Identify which cell holds the provided text, then report its (X, Y) central coordinate. 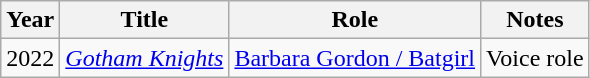
Title (144, 20)
2022 (30, 58)
Barbara Gordon / Batgirl (355, 58)
Notes (536, 20)
Role (355, 20)
Year (30, 20)
Gotham Knights (144, 58)
Voice role (536, 58)
